Capture the cell that displays the provided text and extract its (X, Y) central coordinate. 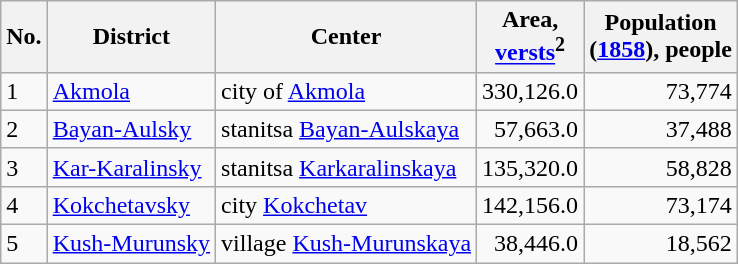
Kar-Karalinsky (131, 167)
village Kush-Murunskaya (346, 244)
330,126.0 (530, 91)
No. (24, 37)
4 (24, 205)
3 (24, 167)
stanitsa Bayan-Aulskaya (346, 129)
Akmola (131, 91)
Center (346, 37)
Area, versts2 (530, 37)
73,774 (661, 91)
142,156.0 (530, 205)
135,320.0 (530, 167)
Population (1858), people (661, 37)
57,663.0 (530, 129)
District (131, 37)
city Kokchetav (346, 205)
stanitsa Karkaralinskaya (346, 167)
city of Akmola (346, 91)
18,562 (661, 244)
2 (24, 129)
1 (24, 91)
Bayan-Aulsky (131, 129)
Kokchetavsky (131, 205)
5 (24, 244)
38,446.0 (530, 244)
37,488 (661, 129)
Kush-Murunsky (131, 244)
58,828 (661, 167)
73,174 (661, 205)
